Return the [X, Y] coordinate for the center point of the cell that contains the specified text.  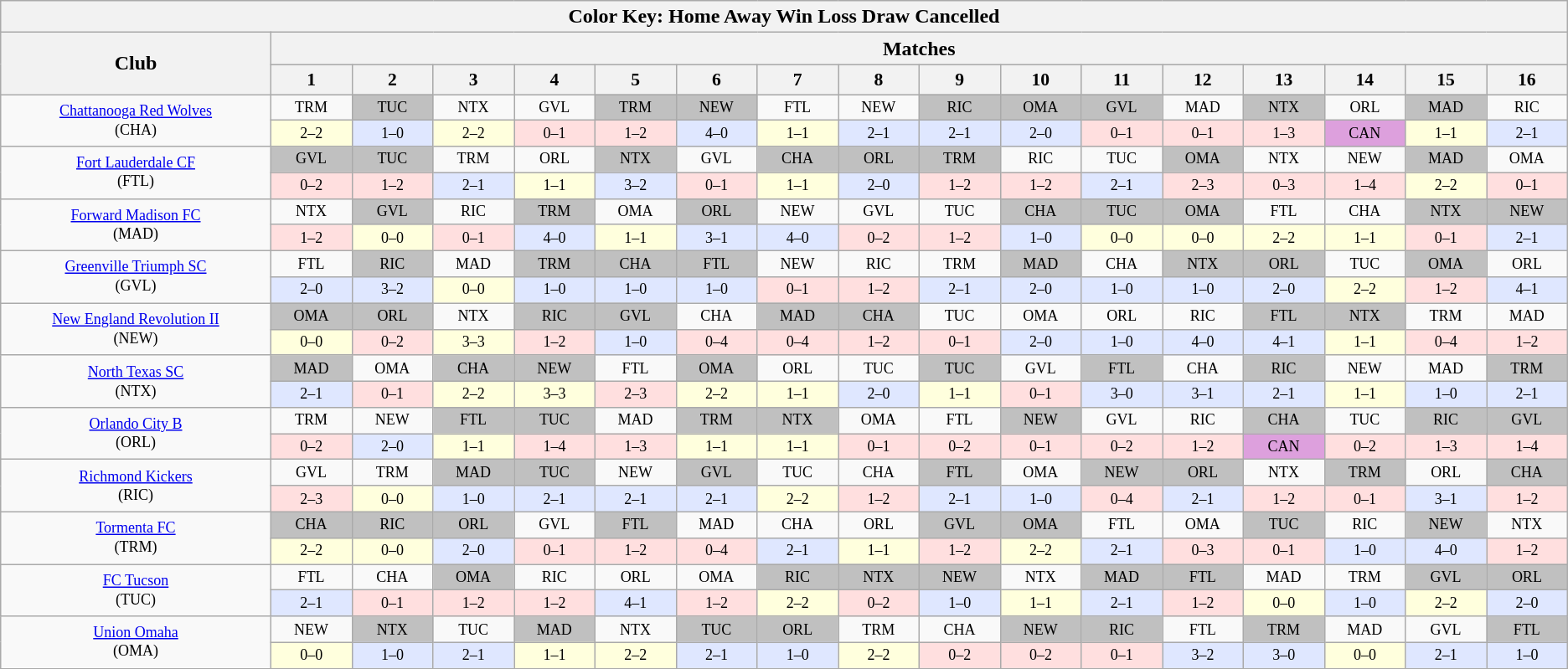
New England Revolution II(NEW) [136, 329]
3 [474, 80]
Forward Madison FC(MAD) [136, 224]
12 [1203, 80]
North Texas SC(NTX) [136, 381]
15 [1446, 80]
10 [1040, 80]
Matches [919, 49]
9 [960, 80]
Chattanooga Red Wolves(CHA) [136, 120]
Color Key: Home Away Win Loss Draw Cancelled [784, 17]
Tormenta FC(TRM) [136, 538]
4 [554, 80]
7 [797, 80]
Greenville Triumph SC(GVL) [136, 277]
16 [1526, 80]
1 [312, 80]
11 [1122, 80]
Richmond Kickers(RIC) [136, 486]
Union Omaha(OMA) [136, 642]
5 [635, 80]
2 [392, 80]
14 [1365, 80]
13 [1283, 80]
FC Tucson(TUC) [136, 590]
Orlando City B(ORL) [136, 434]
8 [878, 80]
Club [136, 64]
Fort Lauderdale CF(FTL) [136, 172]
6 [717, 80]
